Provide the [x, y] coordinate of the cell's center where the given text is located.  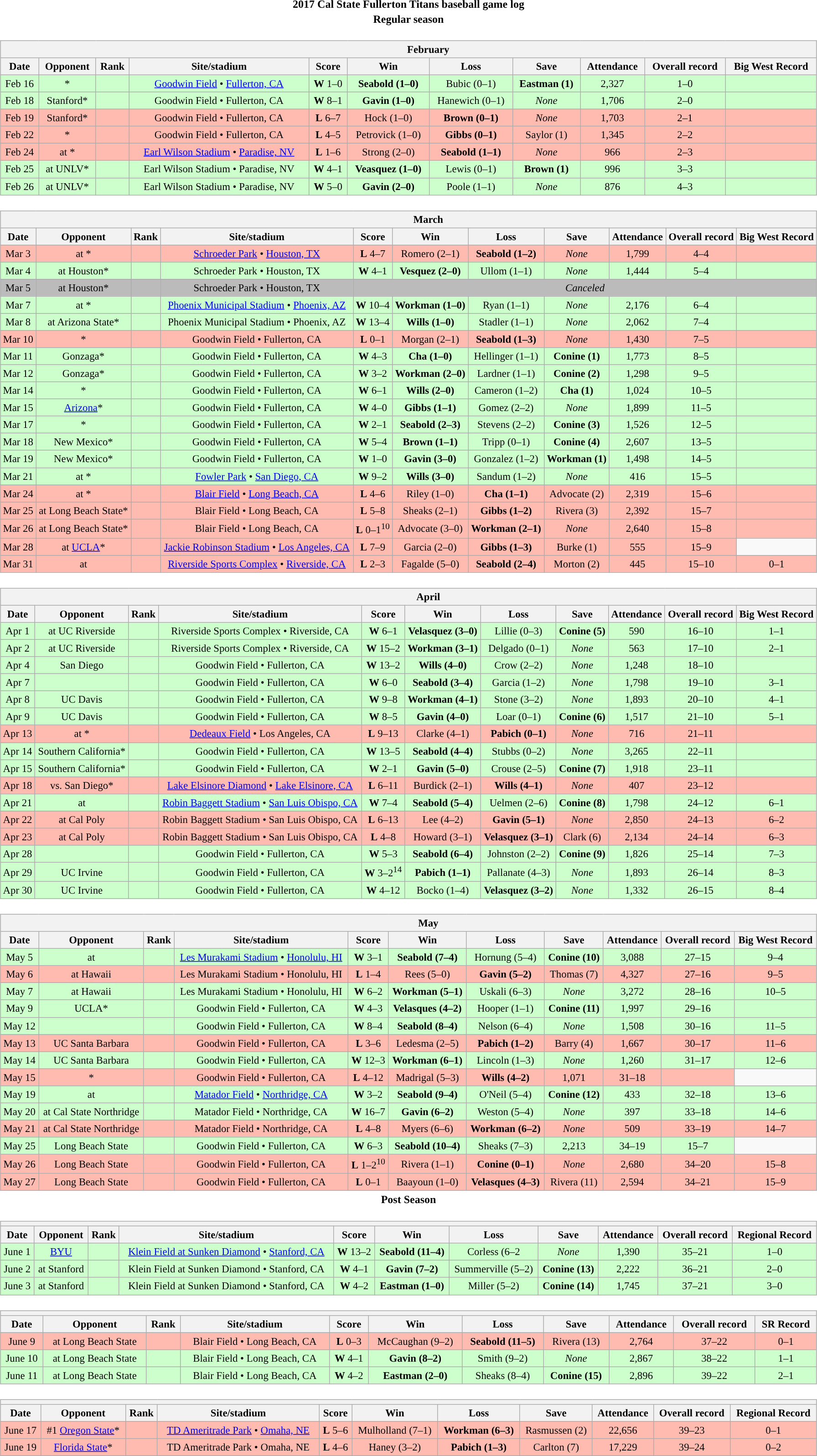
Seabold (5–4) [442, 803]
Barry (4) [574, 1043]
Workman (6–1) [428, 1060]
W 7–4 [383, 803]
Seabold (1–3) [506, 339]
9–4 [776, 957]
Crouse (2–5) [519, 768]
Garcia (1–2) [519, 683]
Velasquez (3–0) [442, 631]
Conine (12) [574, 1094]
3,265 [636, 751]
Mar 21 [18, 476]
28–16 [698, 992]
Morton (2) [576, 564]
Lewis (0–1) [471, 169]
Jackie Robinson Stadium • Los Angeles, CA [257, 547]
4,327 [632, 974]
May 9 [20, 1008]
Gibbs (1–2) [506, 510]
Ledesma (2–5) [428, 1043]
Feb 19 [20, 118]
Seabold (8–4) [428, 1026]
2,607 [637, 442]
Seabold (11–5) [503, 1341]
Smith (9–2) [503, 1358]
1,526 [637, 425]
at UCLA* [84, 547]
3–3 [685, 169]
May 13 [20, 1043]
Mar 14 [18, 391]
L 5–8 [373, 510]
Eastman (1–0) [412, 1286]
Conine (9) [582, 854]
Mar 5 [18, 288]
May 15 [20, 1077]
6–1 [777, 803]
W 5–0 [328, 186]
Florida State* [83, 1447]
Carlton (7) [556, 1447]
39–24 [692, 1447]
Pallanate (4–3) [519, 872]
Sandum (1–2) [506, 476]
Apr 2 [18, 648]
Seabold (9–4) [428, 1094]
7–3 [777, 854]
Rees (5–0) [428, 974]
San Diego [82, 665]
Poole (1–1) [471, 186]
1,667 [632, 1043]
June 17 [21, 1430]
Gavin (8–2) [415, 1358]
Sheaks (2–1) [430, 510]
at Arizona State* [84, 322]
O'Neil (5–4) [505, 1094]
2,680 [632, 1164]
1,071 [574, 1077]
Rasmussen (2) [556, 1430]
Gavin (6–2) [428, 1111]
Conine (5) [582, 631]
May [408, 923]
Howard (3–1) [442, 837]
15–6 [701, 494]
22,656 [623, 1430]
Workman (1) [576, 459]
31–18 [632, 1077]
Hooper (1–1) [505, 1008]
W 9–2 [373, 476]
1,799 [637, 253]
Delgado (0–1) [519, 648]
Haney (3–2) [395, 1447]
Seabold (2–3) [430, 425]
Petrovick (1–0) [388, 135]
Apr 1 [18, 631]
12–6 [776, 1060]
W 4–12 [383, 890]
30–16 [698, 1026]
Apr 8 [18, 700]
1,390 [628, 1252]
May 19 [20, 1094]
Pabich (1–1) [442, 872]
1,899 [637, 408]
W 5–4 [373, 442]
22–11 [700, 751]
L 1–4 [368, 974]
Seabold (3–4) [442, 683]
1,332 [636, 890]
L 3–6 [368, 1043]
1,260 [632, 1060]
966 [613, 152]
L 4–5 [328, 135]
L 6–7 [328, 118]
4–3 [685, 186]
Velasquez (3–1) [519, 837]
L 6–11 [383, 785]
May 21 [20, 1129]
May 12 [20, 1026]
Gavin (4–0) [442, 717]
L 0–110 [373, 529]
W 10–4 [373, 305]
Mar 17 [18, 425]
Wills (4–1) [519, 785]
Brown (1–1) [430, 442]
11–6 [776, 1043]
Feb 26 [20, 186]
Feb 22 [20, 135]
Gibbs (0–1) [471, 135]
17,229 [623, 1447]
2,896 [641, 1375]
Conine (6) [582, 717]
1,298 [637, 373]
June 2 [17, 1269]
Workman (6–2) [505, 1129]
Conine (4) [576, 442]
8–4 [777, 890]
14–5 [701, 459]
Stevens (2–2) [506, 425]
Sheaks (8–4) [503, 1375]
May 20 [20, 1111]
Hellinger (1–1) [506, 356]
1,997 [632, 1008]
39–22 [714, 1375]
Apr 13 [18, 734]
416 [637, 476]
1,826 [636, 854]
Rivera (13) [576, 1341]
W 8–5 [383, 717]
Morgan (2–1) [430, 339]
BYU [61, 1252]
5–4 [701, 271]
30–17 [698, 1043]
35–21 [695, 1252]
25–14 [700, 854]
555 [637, 547]
Apr 29 [18, 872]
W 9–8 [383, 700]
7–5 [701, 339]
Feb 24 [20, 152]
1,508 [632, 1026]
Myers (6–6) [428, 1129]
Dedeaux Field • Los Angeles, CA [260, 734]
W 3–214 [383, 872]
21–10 [700, 717]
W 6–2 [368, 992]
Mar 25 [18, 510]
2,319 [637, 494]
1,918 [636, 768]
Fagalde (5–0) [430, 564]
Rivera (11) [574, 1182]
Seabold (4–4) [442, 751]
Mar 31 [18, 564]
Conine (11) [574, 1008]
Mar 10 [18, 339]
Wills (4–0) [442, 665]
38–22 [714, 1358]
Rivera (3) [576, 510]
Clarke (4–1) [442, 734]
L 2–3 [373, 564]
Strong (2–0) [388, 152]
15–5 [701, 476]
26–15 [700, 890]
W 4–0 [373, 408]
Apr 7 [18, 683]
15–10 [701, 564]
L 4–7 [373, 253]
Brown (1) [546, 169]
W 8–4 [368, 1026]
1,345 [613, 135]
June 10 [22, 1358]
Conine (8) [582, 803]
Velasques (4–2) [428, 1008]
June 9 [22, 1341]
Apr 18 [18, 785]
Summerville (5–2) [493, 1269]
Mar 28 [18, 547]
14–7 [776, 1129]
March [408, 219]
33–19 [698, 1129]
May 7 [20, 992]
Gonzalez (1–2) [506, 459]
Fowler Park • San Diego, CA [257, 476]
1,703 [613, 118]
L 4–12 [368, 1077]
May 25 [20, 1146]
Feb 25 [20, 169]
407 [636, 785]
Romero (2–1) [430, 253]
Hock (1–0) [388, 118]
Riley (1–0) [430, 494]
Workman (2–0) [430, 373]
Seabold (6–4) [442, 854]
Conine (2) [576, 373]
3–0 [775, 1286]
36–21 [695, 1269]
Vesquez (2–0) [430, 271]
1,430 [637, 339]
Mar 3 [18, 253]
26–14 [700, 872]
Uelmen (2–6) [519, 803]
Gavin (3–0) [430, 459]
31–17 [698, 1060]
W 8–1 [328, 101]
Clark (6) [582, 837]
W 6–0 [383, 683]
1,024 [637, 391]
Hornung (5–4) [505, 957]
Gavin (5–0) [442, 768]
Apr 14 [18, 751]
Tripp (0–1) [506, 442]
2,222 [628, 1269]
Mar 24 [18, 494]
2,640 [637, 529]
Rivera (1–1) [428, 1164]
Pabich (1–2) [505, 1043]
2,134 [636, 837]
27–16 [698, 974]
37–21 [695, 1286]
vs. San Diego* [82, 785]
Ullom (1–1) [506, 271]
Gavin (2–0) [388, 186]
Wills (3–0) [430, 476]
1,745 [628, 1286]
Wills (1–0) [430, 322]
Stubbs (0–2) [519, 751]
996 [613, 169]
34–21 [698, 1182]
L 9–13 [383, 734]
Garcia (2–0) [430, 547]
1,248 [636, 665]
0–2 [773, 1447]
#1 Oregon State* [83, 1430]
Apr 4 [18, 665]
4–4 [701, 253]
1,773 [637, 356]
W 6–3 [368, 1146]
13–5 [701, 442]
May 27 [20, 1182]
Feb 16 [20, 83]
29–16 [698, 1008]
7–4 [701, 322]
Gomez (2–2) [506, 408]
Ryan (1–1) [506, 305]
Gavin (5–1) [519, 819]
Mulholland (7–1) [395, 1430]
Apr 21 [18, 803]
Conine (15) [576, 1375]
Seabold (10–4) [428, 1146]
Apr 15 [18, 768]
February [408, 49]
Mar 19 [18, 459]
18–10 [700, 665]
2,764 [641, 1341]
Seabold (1–2) [506, 253]
Brown (0–1) [471, 118]
UCLA* [91, 1008]
Stone (3–2) [519, 700]
Pabich (0–1) [519, 734]
17–10 [700, 648]
Velasques (4–3) [505, 1182]
1,706 [613, 101]
2–2 [685, 135]
716 [636, 734]
Seabold (7–4) [428, 957]
W 15–2 [383, 648]
Workman (1–0) [430, 305]
May 6 [20, 974]
Sheaks (7–3) [505, 1146]
23–11 [700, 768]
32–18 [698, 1094]
37–22 [714, 1341]
McCaughan (9–2) [415, 1341]
Feb 18 [20, 101]
Mar 15 [18, 408]
W 12–3 [368, 1060]
Mar 8 [18, 322]
Seabold (1–1) [471, 152]
Apr 9 [18, 717]
2,392 [637, 510]
Mar 12 [18, 373]
Stadler (1–1) [506, 322]
April [408, 597]
Conine (10) [574, 957]
Gavin (5–2) [505, 974]
Advocate (2) [576, 494]
Johnston (2–2) [519, 854]
Mar 18 [18, 442]
Conine (13) [569, 1269]
W 16–7 [368, 1111]
1,444 [637, 271]
Cameron (1–2) [506, 391]
Burke (1) [576, 547]
2,850 [636, 819]
May 14 [20, 1060]
Miller (5–2) [493, 1286]
Cha (1) [576, 391]
Mar 4 [18, 271]
W 13–5 [383, 751]
W 3–1 [368, 957]
39–23 [692, 1430]
433 [632, 1094]
Hanewich (0–1) [471, 101]
June 11 [22, 1375]
June 1 [17, 1252]
2,594 [632, 1182]
L 5–6 [336, 1430]
Seabold (11–4) [412, 1252]
Gavin (7–2) [412, 1269]
Gavin (1–0) [388, 101]
14–6 [776, 1111]
3–1 [777, 683]
Bocko (1–4) [442, 890]
2,867 [641, 1358]
May 26 [20, 1164]
Baayoun (1–0) [428, 1182]
Advocate (3–0) [430, 529]
13–6 [776, 1094]
May 5 [20, 957]
June 3 [17, 1286]
Gibbs (1–1) [430, 408]
5–1 [777, 717]
Gibbs (1–3) [506, 547]
Mar 7 [18, 305]
Workman (5–1) [428, 992]
Veasquez (1–0) [388, 169]
12–5 [701, 425]
2,062 [637, 322]
Eastman (1) [546, 83]
SR Record [786, 1324]
L 7–9 [373, 547]
Mar 26 [18, 529]
8–3 [777, 872]
397 [632, 1111]
W 5–3 [383, 854]
6–4 [701, 305]
27–15 [698, 957]
Burdick (2–1) [442, 785]
Canceled [585, 288]
Saylor (1) [546, 135]
16–10 [700, 631]
Loar (0–1) [519, 717]
Apr 23 [18, 837]
24–12 [700, 803]
3,088 [632, 957]
Conine (7) [582, 768]
2–3 [685, 152]
Cha (1–1) [506, 494]
Seabold (2–4) [506, 564]
June 19 [21, 1447]
Bubic (0–1) [471, 83]
23–12 [700, 785]
Wills (2–0) [430, 391]
Conine (3) [576, 425]
445 [637, 564]
1,517 [636, 717]
876 [613, 186]
Madrigal (5–3) [428, 1077]
Workman (4–1) [442, 700]
Mar 11 [18, 356]
L 6–13 [383, 819]
33–18 [698, 1111]
Lincoln (1–3) [505, 1060]
21–11 [700, 734]
Weston (5–4) [505, 1111]
2,176 [637, 305]
Apr 30 [18, 890]
34–20 [698, 1164]
Lake Elsinore Diamond • Lake Elsinore, CA [260, 785]
Corless (6–2 [493, 1252]
Conine (1) [576, 356]
W 13–4 [373, 322]
Arizona* [84, 408]
Lee (4–2) [442, 819]
34–19 [632, 1146]
509 [632, 1129]
563 [636, 648]
Workman (3–1) [442, 648]
Conine (14) [569, 1286]
20–10 [700, 700]
3,272 [632, 992]
590 [636, 631]
19–10 [700, 683]
Thomas (7) [574, 974]
Wills (4–2) [505, 1077]
Apr 28 [18, 854]
Seabold (1–0) [388, 83]
Apr 22 [18, 819]
24–13 [700, 819]
L 1–210 [368, 1164]
Uskali (6–3) [505, 992]
Workman (6–3) [479, 1430]
L 0–3 [349, 1341]
Nelson (6–4) [505, 1026]
24–14 [700, 837]
Lardner (1–1) [506, 373]
6–2 [777, 819]
6–3 [777, 837]
4–1 [777, 700]
8–5 [701, 356]
2,327 [613, 83]
Pabich (1–3) [479, 1447]
Workman (2–1) [506, 529]
Cha (1–0) [430, 356]
Eastman (2–0) [415, 1375]
Conine (0–1) [505, 1164]
2,213 [574, 1146]
Velasquez (3–2) [519, 890]
Lillie (0–3) [519, 631]
1,498 [637, 459]
L 1–6 [328, 152]
Crow (2–2) [519, 665]
